Find where the given text appears and provide that cell's center as [X, Y] coordinate. 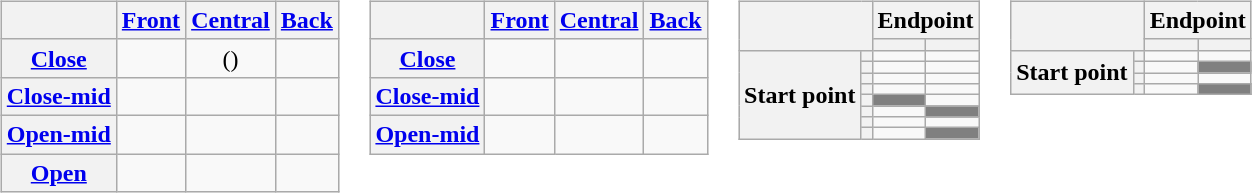
() [231, 58]
Open [58, 173]
